Identify which cell holds the provided text, then report its (x, y) central coordinate. 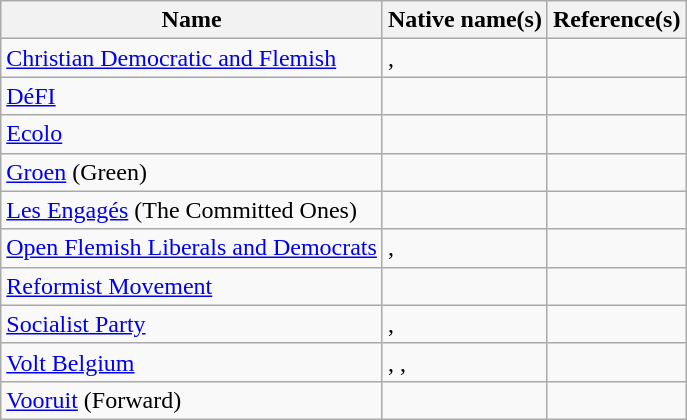
Native name(s) (464, 20)
Ecolo (192, 134)
Christian Democratic and Flemish (192, 58)
Reformist Movement (192, 286)
Les Engagés (The Committed Ones) (192, 210)
Name (192, 20)
Socialist Party (192, 324)
Volt Belgium (192, 362)
Reference(s) (616, 20)
Groen (Green) (192, 172)
DéFI (192, 96)
, , (464, 362)
Open Flemish Liberals and Democrats (192, 248)
Vooruit (Forward) (192, 400)
